Extract the [x, y] coordinate from the center of the cell holding the provided text.  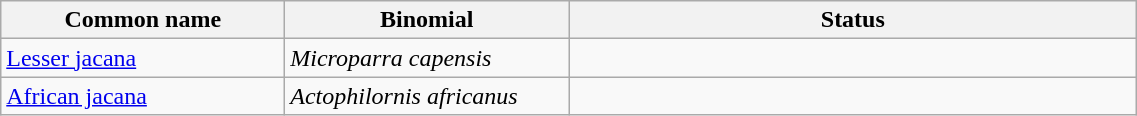
Lesser jacana [143, 58]
African jacana [143, 96]
Binomial [427, 20]
Status [853, 20]
Actophilornis africanus [427, 96]
Common name [143, 20]
Microparra capensis [427, 58]
